For the text-containing cell, return its midpoint in (X, Y) coordinate format. 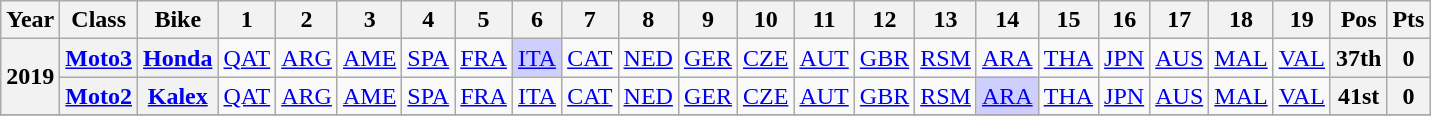
37th (1358, 58)
2 (307, 20)
Moto3 (99, 58)
18 (1241, 20)
6 (536, 20)
3 (369, 20)
10 (765, 20)
15 (1068, 20)
17 (1180, 20)
9 (708, 20)
4 (428, 20)
8 (648, 20)
19 (1302, 20)
Honda (178, 58)
16 (1124, 20)
Pos (1358, 20)
12 (884, 20)
Kalex (178, 96)
Class (99, 20)
7 (590, 20)
41st (1358, 96)
Year (30, 20)
14 (1007, 20)
1 (247, 20)
2019 (30, 77)
11 (824, 20)
13 (946, 20)
Moto2 (99, 96)
5 (484, 20)
Bike (178, 20)
Pts (1408, 20)
